Search for the cell housing the specified text and yield its [x, y] center coordinate. 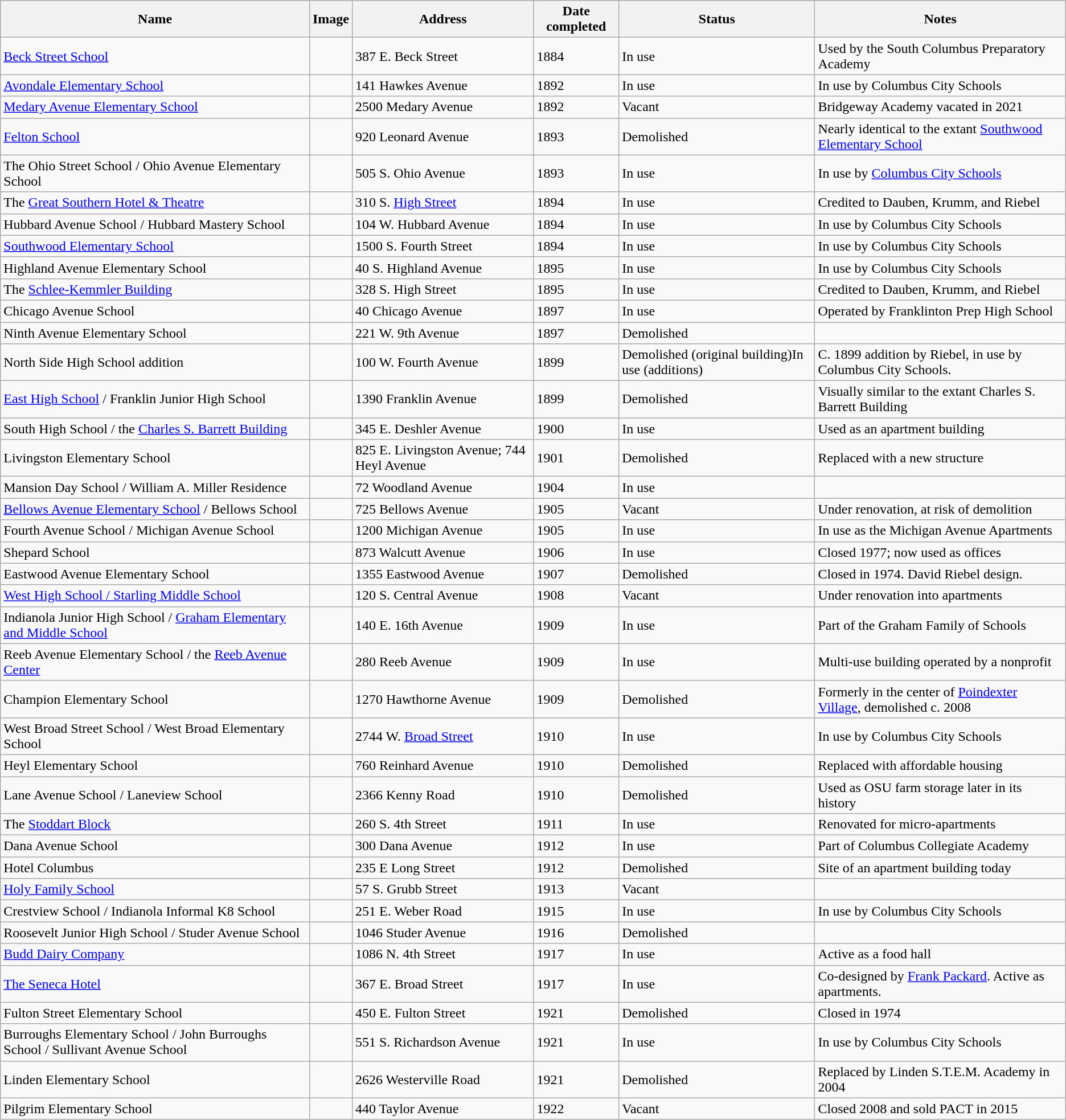
1390 Franklin Avenue [442, 400]
120 S. Central Avenue [442, 596]
345 E. Deshler Avenue [442, 429]
1200 Michigan Avenue [442, 531]
Crestview School / Indianola Informal K8 School [155, 911]
Heyl Elementary School [155, 765]
40 Chicago Avenue [442, 311]
440 Taylor Avenue [442, 1109]
1908 [576, 596]
Burroughs Elementary School / John Burroughs School / Sullivant Avenue School [155, 1042]
The Great Southern Hotel & Theatre [155, 203]
East High School / Franklin Junior High School [155, 400]
Roosevelt Junior High School / Studer Avenue School [155, 933]
Name [155, 19]
Multi-use building operated by a nonprofit [940, 662]
Site of an apartment building today [940, 868]
Formerly in the center of Poindexter Village, demolished c. 2008 [940, 699]
Closed 2008 and sold PACT in 2015 [940, 1109]
Felton School [155, 137]
100 W. Fourth Avenue [442, 362]
235 E Long Street [442, 868]
Livingston Elementary School [155, 458]
C. 1899 addition by Riebel, in use by Columbus City Schools. [940, 362]
280 Reeb Avenue [442, 662]
310 S. High Street [442, 203]
Mansion Day School / William A. Miller Residence [155, 487]
Visually similar to the extant Charles S. Barrett Building [940, 400]
South High School / the Charles S. Barrett Building [155, 429]
760 Reinhard Avenue [442, 765]
Under renovation, at risk of demolition [940, 509]
Used by the South Columbus Preparatory Academy [940, 56]
Chicago Avenue School [155, 311]
Fulton Street Elementary School [155, 1013]
Eastwood Avenue Elementary School [155, 574]
1884 [576, 56]
505 S. Ohio Avenue [442, 173]
1086 N. 4th Street [442, 954]
Co-designed by Frank Packard. Active as apartments. [940, 984]
387 E. Beck Street [442, 56]
North Side High School addition [155, 362]
260 S. 4th Street [442, 824]
104 W. Hubbard Avenue [442, 224]
1904 [576, 487]
Shepard School [155, 552]
Pilgrim Elementary School [155, 1109]
2744 W. Broad Street [442, 736]
Indianola Junior High School / Graham Elementary and Middle School [155, 625]
Hubbard Avenue School / Hubbard Mastery School [155, 224]
Bellows Avenue Elementary School / Bellows School [155, 509]
367 E. Broad Street [442, 984]
Operated by Franklinton Prep High School [940, 311]
251 E. Weber Road [442, 911]
The Schlee-Kemmler Building [155, 289]
Part of Columbus Collegiate Academy [940, 846]
Lane Avenue School / Laneview School [155, 795]
Closed 1977; now used as offices [940, 552]
1270 Hawthorne Avenue [442, 699]
1916 [576, 933]
Bridgeway Academy vacated in 2021 [940, 107]
Closed in 1974 [940, 1013]
Highland Avenue Elementary School [155, 268]
221 W. 9th Avenue [442, 333]
Image [330, 19]
Used as an apartment building [940, 429]
Medary Avenue Elementary School [155, 107]
Champion Elementary School [155, 699]
Avondale Elementary School [155, 85]
72 Woodland Avenue [442, 487]
Linden Elementary School [155, 1080]
Used as OSU farm storage later in its history [940, 795]
Reeb Avenue Elementary School / the Reeb Avenue Center [155, 662]
1500 S. Fourth Street [442, 246]
328 S. High Street [442, 289]
300 Dana Avenue [442, 846]
Hotel Columbus [155, 868]
725 Bellows Avenue [442, 509]
1907 [576, 574]
Renovated for micro-apartments [940, 824]
Holy Family School [155, 889]
The Ohio Street School / Ohio Avenue Elementary School [155, 173]
1911 [576, 824]
825 E. Livingston Avenue; 744 Heyl Avenue [442, 458]
Beck Street School [155, 56]
57 S. Grubb Street [442, 889]
Under renovation into apartments [940, 596]
2626 Westerville Road [442, 1080]
Closed in 1974. David Riebel design. [940, 574]
141 Hawkes Avenue [442, 85]
1900 [576, 429]
Active as a food hall [940, 954]
1046 Studer Avenue [442, 933]
Date completed [576, 19]
1922 [576, 1109]
Replaced with a new structure [940, 458]
Budd Dairy Company [155, 954]
920 Leonard Avenue [442, 137]
Southwood Elementary School [155, 246]
West High School / Starling Middle School [155, 596]
1355 Eastwood Avenue [442, 574]
1906 [576, 552]
40 S. Highland Avenue [442, 268]
Fourth Avenue School / Michigan Avenue School [155, 531]
1915 [576, 911]
Part of the Graham Family of Schools [940, 625]
2366 Kenny Road [442, 795]
450 E. Fulton Street [442, 1013]
Replaced by Linden S.T.E.M. Academy in 2004 [940, 1080]
Nearly identical to the extant Southwood Elementary School [940, 137]
2500 Medary Avenue [442, 107]
1913 [576, 889]
Notes [940, 19]
The Stoddart Block [155, 824]
Replaced with affordable housing [940, 765]
Ninth Avenue Elementary School [155, 333]
In use as the Michigan Avenue Apartments [940, 531]
Status [717, 19]
873 Walcutt Avenue [442, 552]
Demolished (original building)In use (additions) [717, 362]
551 S. Richardson Avenue [442, 1042]
Address [442, 19]
140 E. 16th Avenue [442, 625]
West Broad Street School / West Broad Elementary School [155, 736]
The Seneca Hotel [155, 984]
1901 [576, 458]
Dana Avenue School [155, 846]
